Detect which cell encompasses the target text, then output its [X, Y] center coordinate. 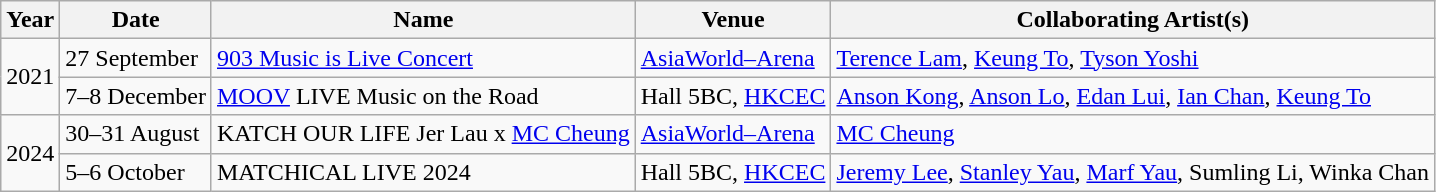
Collaborating Artist(s) [1133, 20]
7–8 December [136, 96]
Terence Lam, Keung To, Tyson Yoshi [1133, 58]
2021 [30, 77]
Jeremy Lee, Stanley Yau, Marf Yau, Sumling Li, Winka Chan [1133, 172]
30–31 August [136, 134]
Venue [733, 20]
Name [423, 20]
Year [30, 20]
27 September [136, 58]
MATCHICAL LIVE 2024 [423, 172]
MC Cheung [1133, 134]
MOOV LIVE Music on the Road [423, 96]
5–6 October [136, 172]
903 Music is Live Concert [423, 58]
Date [136, 20]
2024 [30, 153]
Anson Kong, Anson Lo, Edan Lui, Ian Chan, Keung To [1133, 96]
KATCH OUR LIFE Jer Lau x MC Cheung [423, 134]
